Provide the [x, y] coordinate of the cell's center where the given text is located.  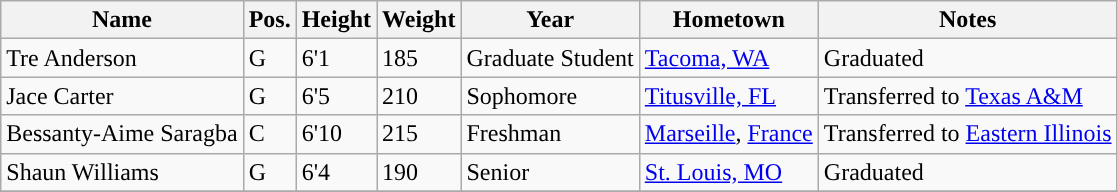
190 [419, 172]
Weight [419, 20]
Freshman [550, 134]
Transferred to Texas A&M [968, 96]
215 [419, 134]
Shaun Williams [122, 172]
Year [550, 20]
Tacoma, WA [728, 58]
6'4 [336, 172]
C [270, 134]
Senior [550, 172]
Bessanty-Aime Saragba [122, 134]
St. Louis, MO [728, 172]
Name [122, 20]
Transferred to Eastern Illinois [968, 134]
Hometown [728, 20]
Jace Carter [122, 96]
185 [419, 58]
6'10 [336, 134]
Height [336, 20]
6'1 [336, 58]
210 [419, 96]
6'5 [336, 96]
Sophomore [550, 96]
Tre Anderson [122, 58]
Notes [968, 20]
Marseille, France [728, 134]
Graduate Student [550, 58]
Titusville, FL [728, 96]
Pos. [270, 20]
